Provide the (X, Y) coordinate of the cell's center where the given text is located.  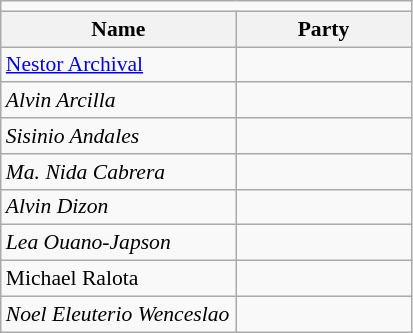
Party (324, 29)
Name (118, 29)
Noel Eleuterio Wenceslao (118, 314)
Alvin Dizon (118, 207)
Lea Ouano-Japson (118, 243)
Sisinio Andales (118, 136)
Nestor Archival (118, 65)
Michael Ralota (118, 279)
Alvin Arcilla (118, 101)
Ma. Nida Cabrera (118, 172)
